Determine the [x, y] coordinate at the center of the cell enclosing the given text.  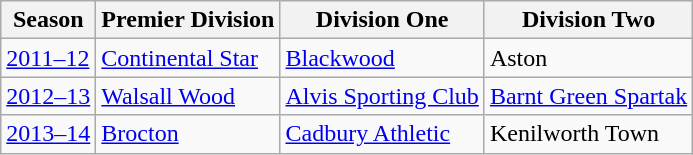
Aston [588, 58]
Premier Division [188, 20]
Blackwood [382, 58]
Season [48, 20]
Kenilworth Town [588, 134]
Walsall Wood [188, 96]
Cadbury Athletic [382, 134]
2013–14 [48, 134]
Continental Star [188, 58]
2011–12 [48, 58]
Alvis Sporting Club [382, 96]
Brocton [188, 134]
Barnt Green Spartak [588, 96]
Division Two [588, 20]
2012–13 [48, 96]
Division One [382, 20]
